For the text-containing cell, return its midpoint in (x, y) coordinate format. 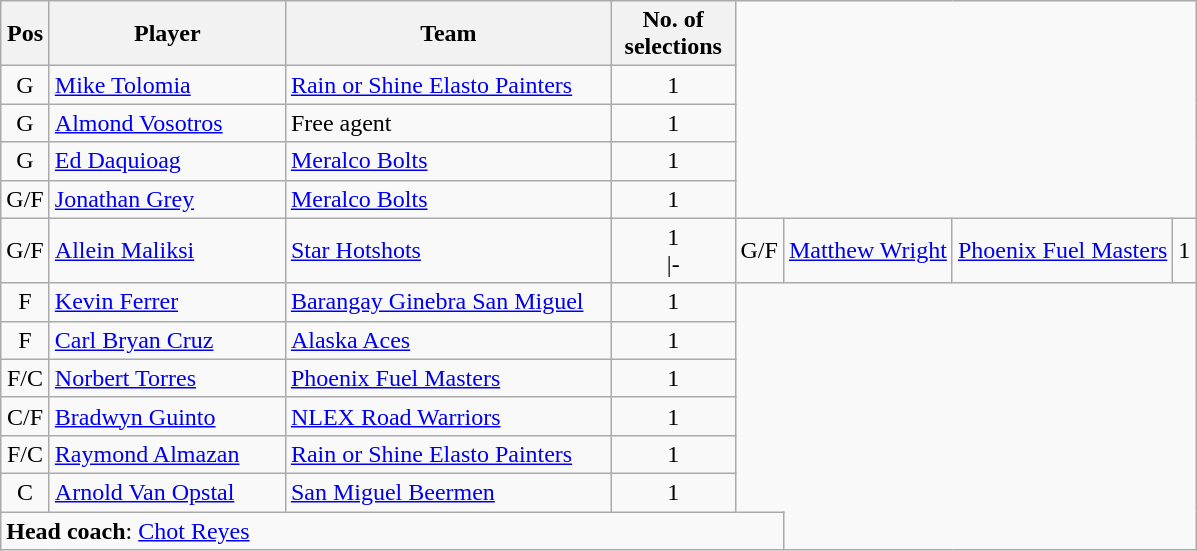
Arnold Van Opstal (167, 492)
Alaska Aces (448, 340)
NLEX Road Warriors (448, 416)
Star Hotshots (448, 250)
No. of selections (673, 34)
Norbert Torres (167, 378)
Mike Tolomia (167, 85)
Ed Daquioag (167, 161)
Bradwyn Guinto (167, 416)
C/F (26, 416)
Jonathan Grey (167, 199)
San Miguel Beermen (448, 492)
Allein Maliksi (167, 250)
1|- (673, 250)
Almond Vosotros (167, 123)
Head coach: Chot Reyes (392, 531)
Player (167, 34)
Team (448, 34)
Matthew Wright (868, 250)
Carl Bryan Cruz (167, 340)
Raymond Almazan (167, 454)
Barangay Ginebra San Miguel (448, 302)
Kevin Ferrer (167, 302)
C (26, 492)
Pos (26, 34)
Free agent (448, 123)
